Extract the [X, Y] coordinate from the center of the cell holding the provided text.  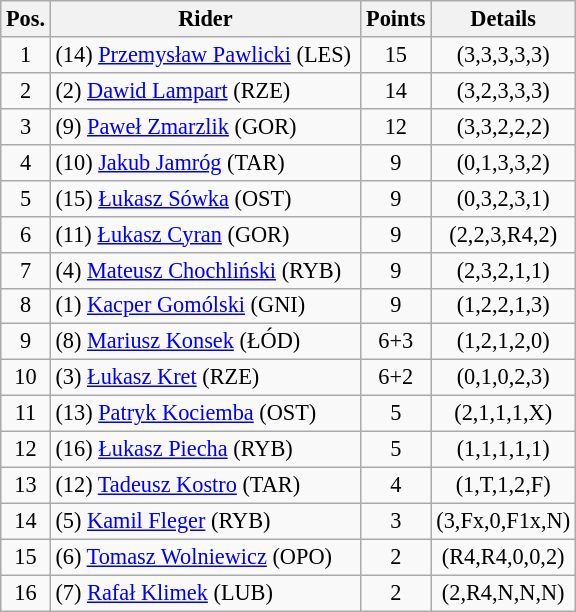
Details [503, 19]
Pos. [26, 19]
(2,1,1,1,X) [503, 414]
(0,1,3,3,2) [503, 162]
(3,3,2,2,2) [503, 126]
8 [26, 306]
16 [26, 593]
(11) Łukasz Cyran (GOR) [205, 234]
6+2 [396, 378]
(1,T,1,2,F) [503, 485]
(9) Paweł Zmarzlik (GOR) [205, 126]
(12) Tadeusz Kostro (TAR) [205, 485]
(10) Jakub Jamróg (TAR) [205, 162]
Points [396, 19]
(2,2,3,R4,2) [503, 234]
(R4,R4,0,0,2) [503, 557]
(16) Łukasz Piecha (RYB) [205, 450]
7 [26, 270]
(0,1,0,2,3) [503, 378]
(7) Rafał Klimek (LUB) [205, 593]
(3,2,3,3,3) [503, 90]
(3,3,3,3,3) [503, 55]
(1) Kacper Gomólski (GNI) [205, 306]
Rider [205, 19]
13 [26, 485]
10 [26, 378]
(4) Mateusz Chochliński (RYB) [205, 270]
(1,2,1,2,0) [503, 342]
1 [26, 55]
(2,3,2,1,1) [503, 270]
(2,R4,N,N,N) [503, 593]
(3) Łukasz Kret (RZE) [205, 378]
(13) Patryk Kociemba (OST) [205, 414]
(2) Dawid Lampart (RZE) [205, 90]
(8) Mariusz Konsek (ŁÓD) [205, 342]
6 [26, 234]
11 [26, 414]
(3,Fx,0,F1x,N) [503, 521]
(6) Tomasz Wolniewicz (OPO) [205, 557]
(15) Łukasz Sówka (OST) [205, 198]
(5) Kamil Fleger (RYB) [205, 521]
6+3 [396, 342]
(0,3,2,3,1) [503, 198]
(14) Przemysław Pawlicki (LES) [205, 55]
(1,2,2,1,3) [503, 306]
(1,1,1,1,1) [503, 450]
